Capture the cell that displays the provided text and extract its [x, y] central coordinate. 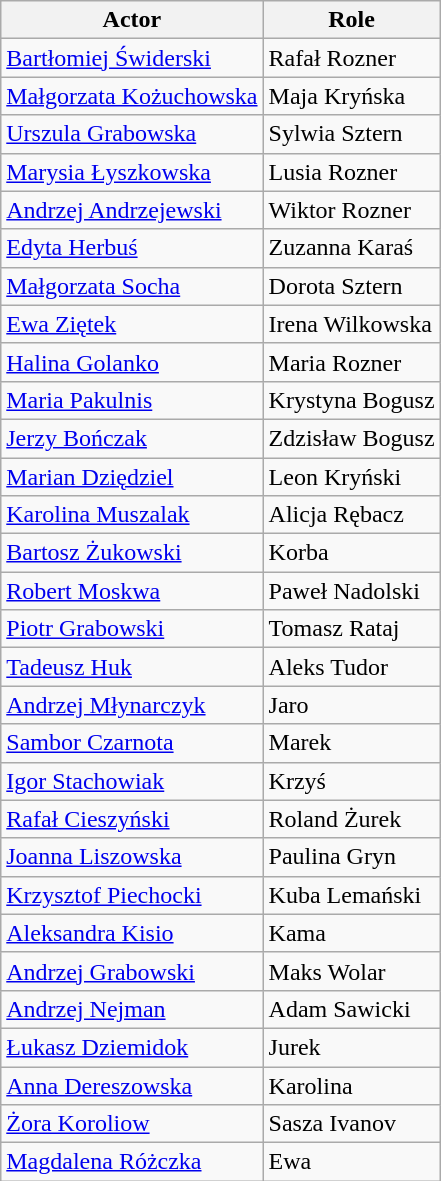
Sasza Ivanov [352, 1124]
Maja Kryńska [352, 96]
Andrzej Nejman [132, 1009]
Sylwia Sztern [352, 134]
Marysia Łyszkowska [132, 172]
Halina Golanko [132, 362]
Kuba Lemański [352, 895]
Bartłomiej Świderski [132, 58]
Krzysztof Piechocki [132, 895]
Magdalena Różczka [132, 1162]
Piotr Grabowski [132, 629]
Urszula Grabowska [132, 134]
Jurek [352, 1047]
Rafał Rozner [352, 58]
Anna Dereszowska [132, 1085]
Małgorzata Kożuchowska [132, 96]
Aleks Tudor [352, 667]
Karolina Muszalak [132, 515]
Dorota Sztern [352, 286]
Robert Moskwa [132, 591]
Bartosz Żukowski [132, 553]
Maria Rozner [352, 362]
Roland Żurek [352, 819]
Ewa [352, 1162]
Krzyś [352, 781]
Lusia Rozner [352, 172]
Marian Dziędziel [132, 477]
Wiktor Rozner [352, 210]
Małgorzata Socha [132, 286]
Paweł Nadolski [352, 591]
Irena Wilkowska [352, 324]
Jerzy Bończak [132, 438]
Alicja Rębacz [352, 515]
Joanna Liszowska [132, 857]
Ewa Ziętek [132, 324]
Andrzej Grabowski [132, 971]
Andrzej Młynarczyk [132, 705]
Tadeusz Huk [132, 667]
Sambor Czarnota [132, 743]
Tomasz Rataj [352, 629]
Andrzej Andrzejewski [132, 210]
Kama [352, 933]
Role [352, 20]
Zdzisław Bogusz [352, 438]
Actor [132, 20]
Karolina [352, 1085]
Maria Pakulnis [132, 400]
Rafał Cieszyński [132, 819]
Żora Koroliow [132, 1124]
Marek [352, 743]
Krystyna Bogusz [352, 400]
Paulina Gryn [352, 857]
Edyta Herbuś [132, 248]
Maks Wolar [352, 971]
Igor Stachowiak [132, 781]
Leon Kryński [352, 477]
Jaro [352, 705]
Łukasz Dziemidok [132, 1047]
Adam Sawicki [352, 1009]
Zuzanna Karaś [352, 248]
Aleksandra Kisio [132, 933]
Korba [352, 553]
